Detect which cell encompasses the target text, then output its [X, Y] center coordinate. 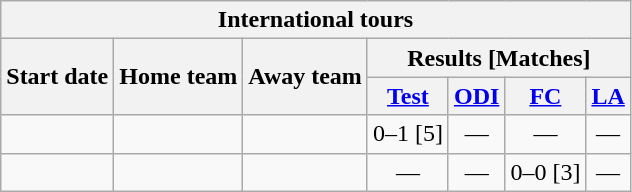
Test [408, 96]
Start date [58, 77]
ODI [476, 96]
LA [608, 96]
Results [Matches] [498, 58]
FC [546, 96]
International tours [316, 20]
Home team [178, 77]
0–1 [5] [408, 134]
Away team [306, 77]
0–0 [3] [546, 172]
